Pinpoint the cell where the given text exists, returning its (x, y) midpoint coordinate. 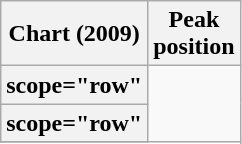
Peakposition (194, 34)
Chart (2009) (74, 34)
